Identify which cell holds the provided text, then report its (x, y) central coordinate. 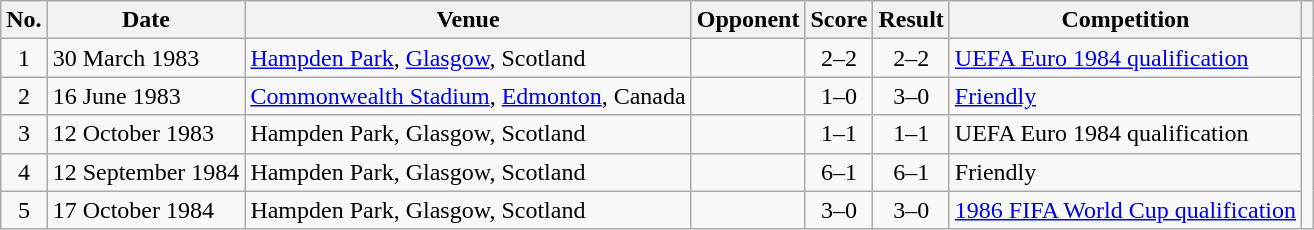
Date (146, 20)
5 (24, 210)
16 June 1983 (146, 96)
2 (24, 96)
3 (24, 134)
Opponent (748, 20)
1–0 (839, 96)
Result (911, 20)
Competition (1125, 20)
No. (24, 20)
4 (24, 172)
17 October 1984 (146, 210)
Venue (468, 20)
1 (24, 58)
12 September 1984 (146, 172)
1986 FIFA World Cup qualification (1125, 210)
12 October 1983 (146, 134)
Score (839, 20)
30 March 1983 (146, 58)
Commonwealth Stadium, Edmonton, Canada (468, 96)
